Provide the (X, Y) coordinate of the cell's center where the given text is located.  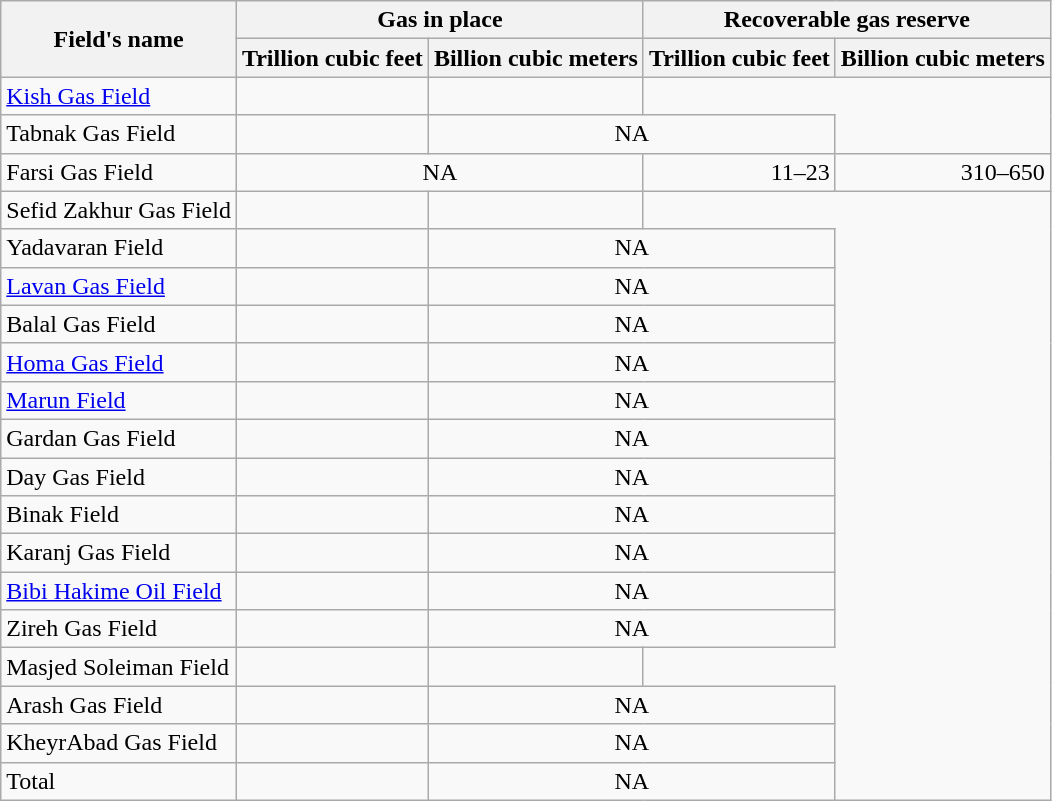
Balal Gas Field (119, 324)
Homa Gas Field (119, 362)
310–650 (942, 172)
Arash Gas Field (119, 705)
Lavan Gas Field (119, 286)
11–23 (739, 172)
Binak Field (119, 515)
Field's name (119, 39)
Total (119, 781)
Kish Gas Field (119, 96)
Recoverable gas reserve (846, 20)
Day Gas Field (119, 477)
Gardan Gas Field (119, 438)
Zireh Gas Field (119, 629)
Yadavaran Field (119, 248)
Gas in place (440, 20)
Bibi Hakime Oil Field (119, 591)
Sefid Zakhur Gas Field (119, 210)
Tabnak Gas Field (119, 134)
Marun Field (119, 400)
Masjed Soleiman Field (119, 667)
Farsi Gas Field (119, 172)
KheyrAbad Gas Field (119, 743)
Karanj Gas Field (119, 553)
